Pinpoint the cell where the given text exists, returning its (x, y) midpoint coordinate. 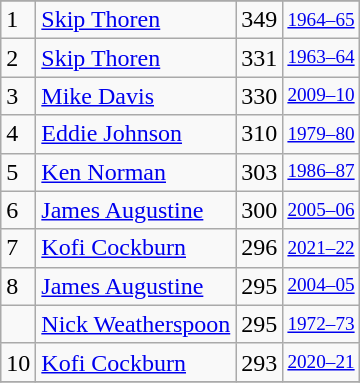
1964–65 (321, 20)
Eddie Johnson (136, 134)
303 (260, 172)
7 (18, 248)
300 (260, 210)
2020–21 (321, 362)
Mike Davis (136, 96)
1986–87 (321, 172)
1972–73 (321, 324)
349 (260, 20)
Nick Weatherspoon (136, 324)
2005–06 (321, 210)
5 (18, 172)
1 (18, 20)
331 (260, 58)
293 (260, 362)
8 (18, 286)
10 (18, 362)
1979–80 (321, 134)
2004–05 (321, 286)
296 (260, 248)
3 (18, 96)
2021–22 (321, 248)
4 (18, 134)
2009–10 (321, 96)
330 (260, 96)
1963–64 (321, 58)
Ken Norman (136, 172)
6 (18, 210)
2 (18, 58)
310 (260, 134)
